From the cell containing the given text, extract its center point as (X, Y) coordinate. 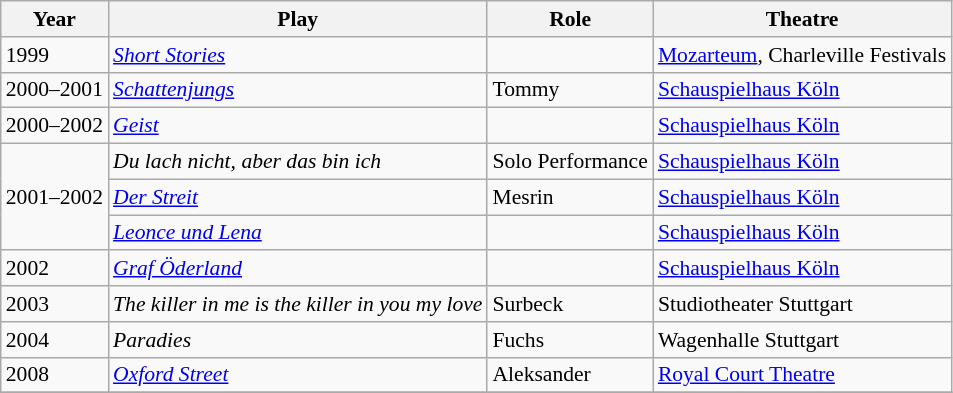
Solo Performance (570, 162)
Du lach nicht, aber das bin ich (298, 162)
Geist (298, 126)
The killer in me is the killer in you my love (298, 304)
Paradies (298, 340)
Surbeck (570, 304)
Oxford Street (298, 375)
2000–2002 (54, 126)
2008 (54, 375)
Schattenjungs (298, 90)
Leonce und Lena (298, 233)
Der Streit (298, 197)
Fuchs (570, 340)
Short Stories (298, 55)
Studiotheater Stuttgart (802, 304)
Graf Öderland (298, 269)
2001–2002 (54, 198)
2002 (54, 269)
Royal Court Theatre (802, 375)
Theatre (802, 19)
2003 (54, 304)
Mozarteum, Charleville Festivals (802, 55)
Tommy (570, 90)
Mesrin (570, 197)
2004 (54, 340)
Year (54, 19)
2000–2001 (54, 90)
Play (298, 19)
Role (570, 19)
Aleksander (570, 375)
1999 (54, 55)
Wagenhalle Stuttgart (802, 340)
